Extract the (x, y) coordinate from the center of the cell holding the provided text.  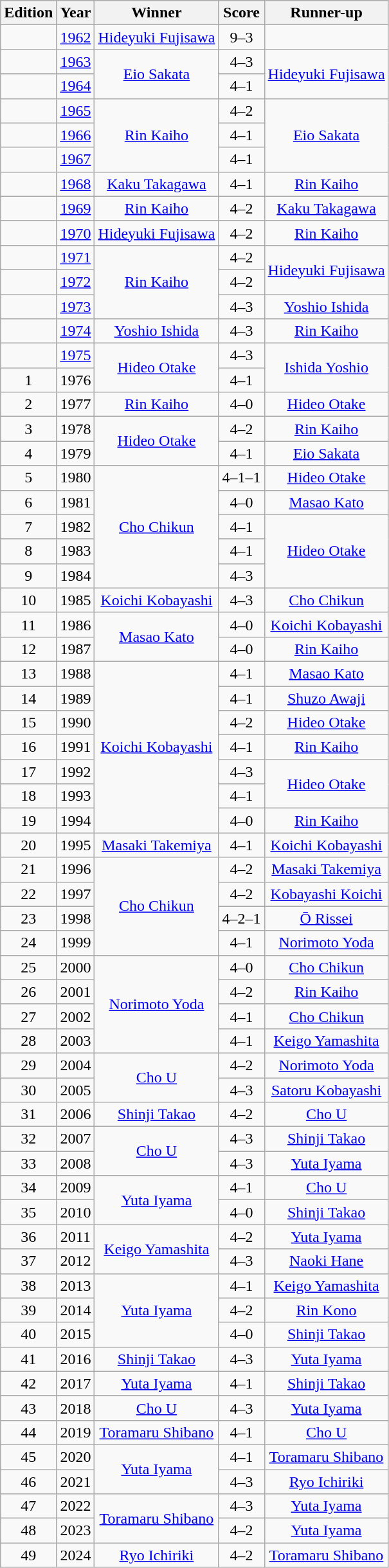
1989 (76, 698)
2004 (76, 1065)
1971 (76, 257)
4–1–1 (242, 478)
1983 (76, 551)
2021 (76, 1481)
Score (242, 13)
2003 (76, 1041)
1969 (76, 208)
2012 (76, 1261)
43 (28, 1408)
Year (76, 13)
Naoki Hane (327, 1261)
48 (28, 1531)
1 (28, 380)
2019 (76, 1432)
1986 (76, 624)
Kobayashi Koichi (327, 894)
2011 (76, 1237)
2023 (76, 1531)
15 (28, 723)
19 (28, 821)
Rin Kono (327, 1310)
9 (28, 576)
2005 (76, 1090)
33 (28, 1163)
1997 (76, 894)
13 (28, 673)
2 (28, 405)
1985 (76, 600)
47 (28, 1506)
1978 (76, 429)
1976 (76, 380)
44 (28, 1432)
42 (28, 1383)
1967 (76, 160)
1980 (76, 478)
2002 (76, 1016)
45 (28, 1457)
2000 (76, 967)
1981 (76, 502)
1999 (76, 943)
2001 (76, 992)
2013 (76, 1286)
26 (28, 992)
Winner (157, 13)
1966 (76, 135)
6 (28, 502)
35 (28, 1212)
1987 (76, 649)
23 (28, 918)
2016 (76, 1359)
32 (28, 1139)
4 (28, 453)
28 (28, 1041)
12 (28, 649)
30 (28, 1090)
1963 (76, 62)
Satoru Kobayashi (327, 1090)
Edition (28, 13)
1990 (76, 723)
41 (28, 1359)
1962 (76, 37)
1991 (76, 747)
16 (28, 747)
2015 (76, 1335)
27 (28, 1016)
1988 (76, 673)
34 (28, 1188)
18 (28, 796)
22 (28, 894)
1970 (76, 233)
Shuzo Awaji (327, 698)
1982 (76, 527)
2007 (76, 1139)
4–2–1 (242, 918)
1996 (76, 870)
29 (28, 1065)
38 (28, 1286)
39 (28, 1310)
1993 (76, 796)
40 (28, 1335)
1979 (76, 453)
10 (28, 600)
1964 (76, 86)
1973 (76, 307)
9–3 (242, 37)
1972 (76, 282)
2022 (76, 1506)
2014 (76, 1310)
1974 (76, 331)
2018 (76, 1408)
49 (28, 1555)
2008 (76, 1163)
7 (28, 527)
1995 (76, 845)
1975 (76, 356)
24 (28, 943)
1977 (76, 405)
2020 (76, 1457)
2017 (76, 1383)
5 (28, 478)
20 (28, 845)
21 (28, 870)
8 (28, 551)
14 (28, 698)
17 (28, 772)
1994 (76, 821)
2006 (76, 1115)
36 (28, 1237)
1968 (76, 184)
46 (28, 1481)
Ishida Yoshio (327, 368)
1965 (76, 111)
1984 (76, 576)
Ō Rissei (327, 918)
25 (28, 967)
2024 (76, 1555)
1992 (76, 772)
31 (28, 1115)
37 (28, 1261)
Runner-up (327, 13)
3 (28, 429)
2009 (76, 1188)
2010 (76, 1212)
11 (28, 624)
1998 (76, 918)
